Capture the cell that displays the provided text and extract its (x, y) central coordinate. 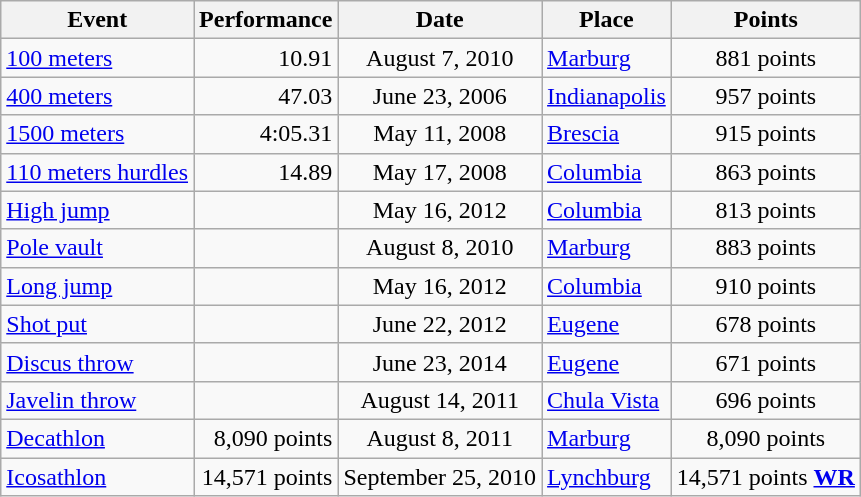
10.91 (266, 58)
August 8, 2010 (440, 248)
Event (98, 20)
Discus throw (98, 362)
881 points (766, 58)
14,571 points WR (766, 477)
Place (607, 20)
August 7, 2010 (440, 58)
863 points (766, 172)
1500 meters (98, 134)
Indianapolis (607, 96)
696 points (766, 400)
Date (440, 20)
14,571 points (266, 477)
100 meters (98, 58)
4:05.31 (266, 134)
671 points (766, 362)
May 17, 2008 (440, 172)
957 points (766, 96)
June 23, 2006 (440, 96)
915 points (766, 134)
110 meters hurdles (98, 172)
August 14, 2011 (440, 400)
Lynchburg (607, 477)
Performance (266, 20)
Brescia (607, 134)
Javelin throw (98, 400)
June 22, 2012 (440, 324)
14.89 (266, 172)
Points (766, 20)
High jump (98, 210)
Chula Vista (607, 400)
August 8, 2011 (440, 438)
883 points (766, 248)
Icosathlon (98, 477)
678 points (766, 324)
813 points (766, 210)
September 25, 2010 (440, 477)
Long jump (98, 286)
400 meters (98, 96)
June 23, 2014 (440, 362)
Pole vault (98, 248)
910 points (766, 286)
Decathlon (98, 438)
Shot put (98, 324)
47.03 (266, 96)
May 11, 2008 (440, 134)
